Capture the cell that displays the provided text and extract its (x, y) central coordinate. 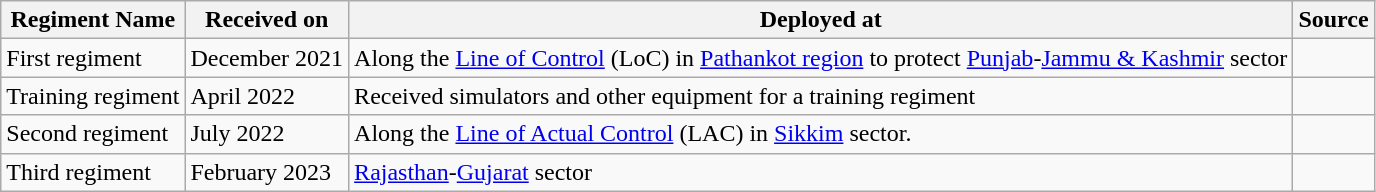
Received on (267, 20)
Second regiment (93, 134)
Training regiment (93, 96)
July 2022 (267, 134)
Third regiment (93, 172)
Source (1334, 20)
Regiment Name (93, 20)
December 2021 (267, 58)
February 2023 (267, 172)
Along the Line of Actual Control (LAC) in Sikkim sector. (821, 134)
First regiment (93, 58)
Deployed at (821, 20)
Along the Line of Control (LoC) in Pathankot region to protect Punjab-Jammu & Kashmir sector (821, 58)
April 2022 (267, 96)
Received simulators and other equipment for a training regiment (821, 96)
Rajasthan-Gujarat sector (821, 172)
